Detect which cell encompasses the target text, then output its (x, y) center coordinate. 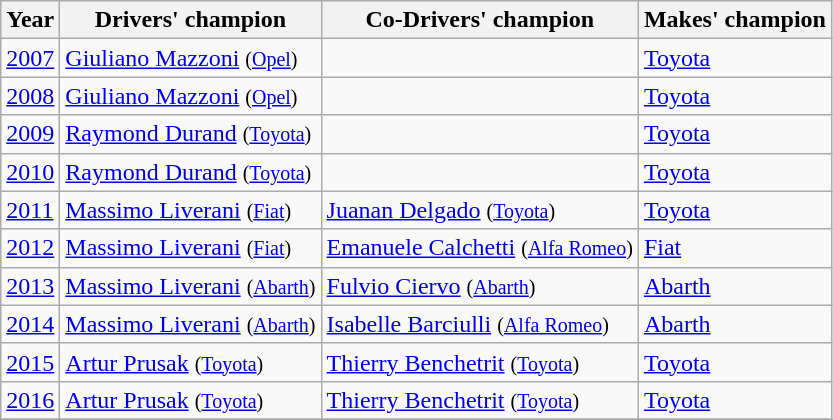
2015 (30, 362)
2012 (30, 248)
Fulvio Ciervo (Abarth) (480, 286)
2007 (30, 58)
Isabelle Barciulli (Alfa Romeo) (480, 324)
Year (30, 20)
Fiat (734, 248)
Drivers' champion (190, 20)
Co-Drivers' champion (480, 20)
2010 (30, 172)
2016 (30, 400)
2013 (30, 286)
2009 (30, 134)
2008 (30, 96)
2011 (30, 210)
Emanuele Calchetti (Alfa Romeo) (480, 248)
2014 (30, 324)
Makes' champion (734, 20)
Juanan Delgado (Toyota) (480, 210)
